Search for the cell housing the specified text and yield its [x, y] center coordinate. 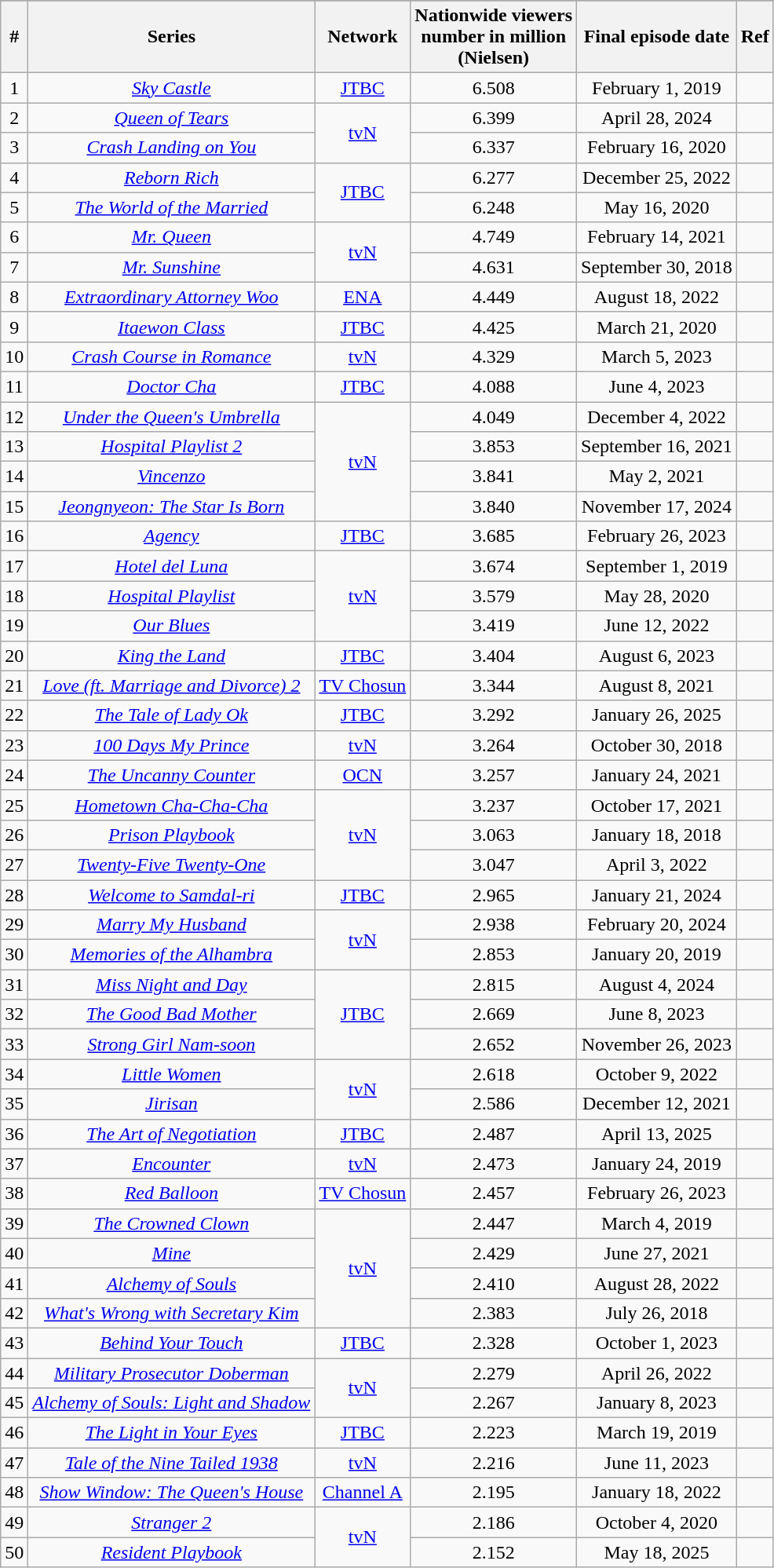
September 30, 2018 [657, 267]
3 [14, 148]
February 16, 2020 [657, 148]
February 20, 2024 [657, 925]
37 [14, 1164]
November 17, 2024 [657, 506]
9 [14, 327]
October 30, 2018 [657, 745]
36 [14, 1134]
17 [14, 566]
Network [363, 37]
2.938 [494, 925]
August 8, 2021 [657, 685]
Strong Girl Nam-soon [171, 1044]
August 4, 2024 [657, 985]
41 [14, 1283]
4.049 [494, 417]
December 25, 2022 [657, 177]
March 5, 2023 [657, 356]
2.267 [494, 1403]
6 [14, 237]
Crash Course in Romance [171, 356]
3.853 [494, 447]
6.399 [494, 118]
Behind Your Touch [171, 1343]
What's Wrong with Secretary Kim [171, 1313]
Under the Queen's Umbrella [171, 417]
39 [14, 1223]
The Tale of Lady Ok [171, 715]
2.965 [494, 894]
24 [14, 775]
11 [14, 386]
December 12, 2021 [657, 1104]
2.487 [494, 1134]
January 18, 2022 [657, 1493]
June 4, 2023 [657, 386]
3.404 [494, 656]
Mr. Sunshine [171, 267]
May 2, 2021 [657, 477]
18 [14, 596]
40 [14, 1253]
2.383 [494, 1313]
November 26, 2023 [657, 1044]
35 [14, 1104]
January 20, 2019 [657, 955]
48 [14, 1493]
4.425 [494, 327]
3.237 [494, 805]
19 [14, 626]
100 Days My Prince [171, 745]
4.088 [494, 386]
4.631 [494, 267]
Twenty-Five Twenty-One [171, 864]
21 [14, 685]
Channel A [363, 1493]
2.473 [494, 1164]
3.292 [494, 715]
October 17, 2021 [657, 805]
2.279 [494, 1373]
26 [14, 835]
Hometown Cha-Cha-Cha [171, 805]
May 18, 2025 [657, 1552]
# [14, 37]
25 [14, 805]
Itaewon Class [171, 327]
Jirisan [171, 1104]
16 [14, 536]
January 8, 2023 [657, 1403]
Military Prosecutor Doberman [171, 1373]
Tale of the Nine Tailed 1938 [171, 1463]
The Light in Your Eyes [171, 1433]
1 [14, 88]
3.674 [494, 566]
January 18, 2018 [657, 835]
2.618 [494, 1074]
2.815 [494, 985]
34 [14, 1074]
The World of the Married [171, 207]
3.264 [494, 745]
Jeongnyeon: The Star Is Born [171, 506]
50 [14, 1552]
3.419 [494, 626]
6.277 [494, 177]
6.508 [494, 88]
August 28, 2022 [657, 1283]
Resident Playbook [171, 1552]
3.579 [494, 596]
Queen of Tears [171, 118]
Little Women [171, 1074]
2.195 [494, 1493]
Hospital Playlist 2 [171, 447]
47 [14, 1463]
3.063 [494, 835]
April 13, 2025 [657, 1134]
January 21, 2024 [657, 894]
September 16, 2021 [657, 447]
The Crowned Clown [171, 1223]
2 [14, 118]
June 12, 2022 [657, 626]
Final episode date [657, 37]
6.337 [494, 148]
December 4, 2022 [657, 417]
Love (ft. Marriage and Divorce) 2 [171, 685]
April 28, 2024 [657, 118]
32 [14, 1014]
13 [14, 447]
3.047 [494, 864]
August 18, 2022 [657, 297]
June 27, 2021 [657, 1253]
2.410 [494, 1283]
4.749 [494, 237]
April 26, 2022 [657, 1373]
2.586 [494, 1104]
14 [14, 477]
Doctor Cha [171, 386]
OCN [363, 775]
3.841 [494, 477]
Red Balloon [171, 1193]
Memories of the Alhambra [171, 955]
Nationwide viewersnumber in million(Nielsen) [494, 37]
2.429 [494, 1253]
45 [14, 1403]
31 [14, 985]
February 14, 2021 [657, 237]
Alchemy of Souls [171, 1283]
Marry My Husband [171, 925]
2.328 [494, 1343]
Agency [171, 536]
3.840 [494, 506]
Welcome to Samdal-ri [171, 894]
October 1, 2023 [657, 1343]
2.223 [494, 1433]
July 26, 2018 [657, 1313]
4.329 [494, 356]
The Art of Negotiation [171, 1134]
Sky Castle [171, 88]
May 16, 2020 [657, 207]
October 9, 2022 [657, 1074]
3.344 [494, 685]
7 [14, 267]
Stranger 2 [171, 1522]
April 3, 2022 [657, 864]
3.257 [494, 775]
44 [14, 1373]
3.685 [494, 536]
Extraordinary Attorney Woo [171, 297]
20 [14, 656]
10 [14, 356]
29 [14, 925]
4.449 [494, 297]
January 24, 2019 [657, 1164]
October 4, 2020 [657, 1522]
June 11, 2023 [657, 1463]
The Uncanny Counter [171, 775]
August 6, 2023 [657, 656]
2.652 [494, 1044]
January 26, 2025 [657, 715]
2.216 [494, 1463]
Hospital Playlist [171, 596]
King the Land [171, 656]
2.457 [494, 1193]
Prison Playbook [171, 835]
2.669 [494, 1014]
The Good Bad Mother [171, 1014]
2.186 [494, 1522]
23 [14, 745]
Vincenzo [171, 477]
Encounter [171, 1164]
Miss Night and Day [171, 985]
2.853 [494, 955]
28 [14, 894]
49 [14, 1522]
Show Window: The Queen's House [171, 1493]
46 [14, 1433]
6.248 [494, 207]
38 [14, 1193]
March 19, 2019 [657, 1433]
42 [14, 1313]
22 [14, 715]
15 [14, 506]
ENA [363, 297]
March 4, 2019 [657, 1223]
33 [14, 1044]
January 24, 2021 [657, 775]
Series [171, 37]
8 [14, 297]
March 21, 2020 [657, 327]
May 28, 2020 [657, 596]
30 [14, 955]
Mr. Queen [171, 237]
43 [14, 1343]
2.152 [494, 1552]
Ref [755, 37]
February 1, 2019 [657, 88]
Mine [171, 1253]
12 [14, 417]
5 [14, 207]
Reborn Rich [171, 177]
Hotel del Luna [171, 566]
27 [14, 864]
Alchemy of Souls: Light and Shadow [171, 1403]
2.447 [494, 1223]
June 8, 2023 [657, 1014]
Crash Landing on You [171, 148]
September 1, 2019 [657, 566]
Our Blues [171, 626]
4 [14, 177]
